Scan for the cell matching the given text and deliver its [X, Y] coordinate at center. 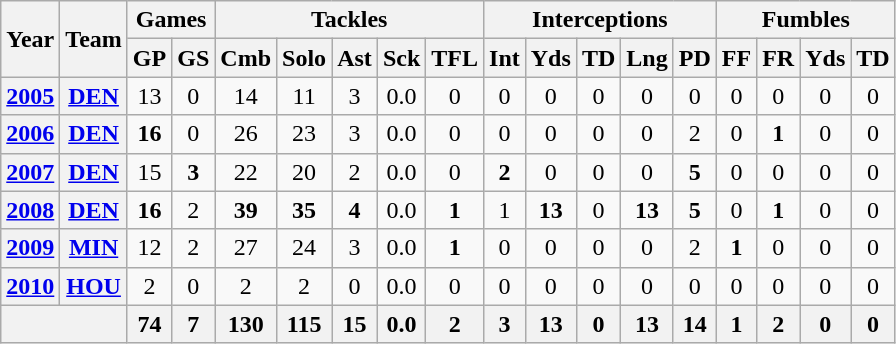
FF [736, 58]
2008 [30, 210]
2006 [30, 134]
Year [30, 39]
2009 [30, 248]
Solo [304, 58]
Team [94, 39]
Fumbles [806, 20]
GS [194, 58]
74 [149, 324]
Tackles [350, 20]
35 [304, 210]
Sck [401, 58]
Lng [647, 58]
2005 [30, 96]
39 [246, 210]
27 [246, 248]
Cmb [246, 58]
130 [246, 324]
PD [694, 58]
23 [304, 134]
11 [304, 96]
HOU [94, 286]
GP [149, 58]
2010 [30, 286]
MIN [94, 248]
20 [304, 172]
115 [304, 324]
26 [246, 134]
Interceptions [600, 20]
22 [246, 172]
12 [149, 248]
TFL [455, 58]
7 [194, 324]
Int [505, 58]
Games [170, 20]
24 [304, 248]
2007 [30, 172]
Ast [355, 58]
FR [778, 58]
4 [355, 210]
